Output the [X, Y] coordinate of the center of the cell containing the given text.  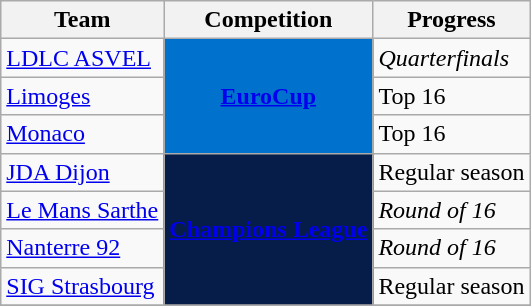
Competition [268, 20]
Champions League [268, 229]
Monaco [82, 134]
JDA Dijon [82, 172]
Quarterfinals [452, 58]
Team [82, 20]
EuroCup [268, 96]
LDLC ASVEL [82, 58]
Progress [452, 20]
Nanterre 92 [82, 248]
Limoges [82, 96]
SIG Strasbourg [82, 286]
Le Mans Sarthe [82, 210]
